Pinpoint the cell where the given text exists, returning its [X, Y] midpoint coordinate. 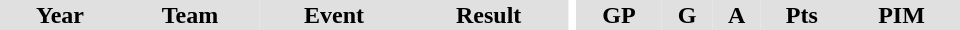
PIM [902, 15]
G [688, 15]
A [737, 15]
Result [488, 15]
GP [619, 15]
Team [190, 15]
Pts [802, 15]
Year [60, 15]
Event [334, 15]
